Return [x, y] of the center of cell containing provided text 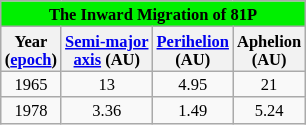
1.49 [193, 110]
Aphelion(AU) [269, 49]
1978 [31, 110]
1965 [31, 84]
Year(epoch) [31, 49]
3.36 [106, 110]
5.24 [269, 110]
13 [106, 84]
4.95 [193, 84]
Semi-majoraxis (AU) [106, 49]
The Inward Migration of 81P [154, 14]
Perihelion(AU) [193, 49]
21 [269, 84]
